Identify which cell holds the provided text, then report its (x, y) central coordinate. 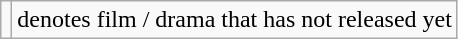
denotes film / drama that has not released yet (235, 20)
